Detect which cell encompasses the target text, then output its (X, Y) center coordinate. 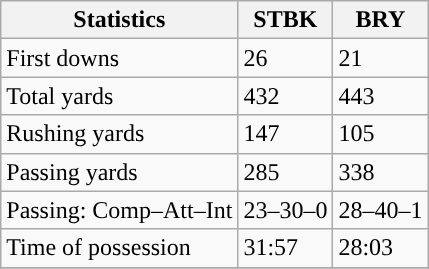
285 (286, 172)
432 (286, 96)
Passing: Comp–Att–Int (120, 210)
105 (380, 134)
Rushing yards (120, 134)
26 (286, 58)
23–30–0 (286, 210)
Passing yards (120, 172)
Statistics (120, 20)
338 (380, 172)
STBK (286, 20)
28–40–1 (380, 210)
31:57 (286, 248)
First downs (120, 58)
BRY (380, 20)
28:03 (380, 248)
443 (380, 96)
147 (286, 134)
Total yards (120, 96)
Time of possession (120, 248)
21 (380, 58)
